Capture the cell that displays the provided text and extract its [x, y] central coordinate. 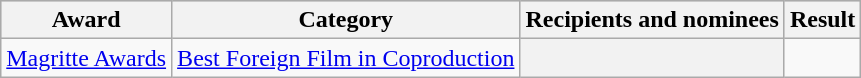
Magritte Awards [86, 58]
Result [822, 20]
Award [86, 20]
Best Foreign Film in Coproduction [346, 58]
Category [346, 20]
Recipients and nominees [652, 20]
